For the text-containing cell, return its midpoint in [x, y] coordinate format. 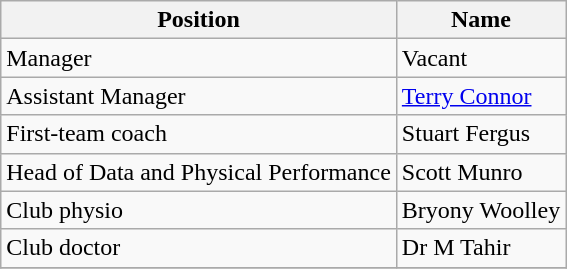
Assistant Manager [199, 96]
Bryony Woolley [480, 210]
Dr M Tahir [480, 248]
Head of Data and Physical Performance [199, 172]
Stuart Fergus [480, 134]
Name [480, 20]
Club physio [199, 210]
Club doctor [199, 248]
Vacant [480, 58]
First-team coach [199, 134]
Terry Connor [480, 96]
Position [199, 20]
Scott Munro [480, 172]
Manager [199, 58]
